Determine the (X, Y) coordinate at the center of the cell enclosing the given text.  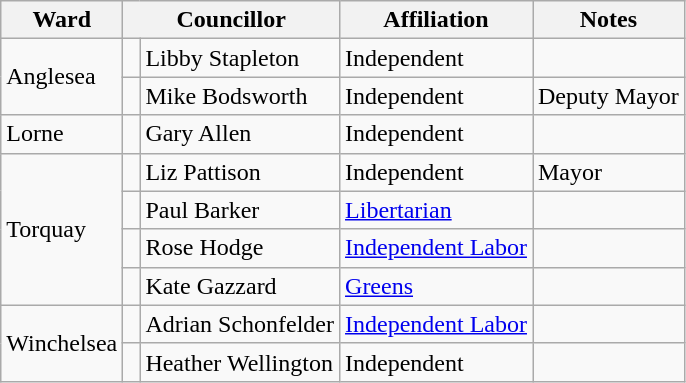
Affiliation (436, 20)
Liz Pattison (240, 172)
Heather Wellington (240, 362)
Rose Hodge (240, 248)
Greens (436, 286)
Anglesea (62, 77)
Lorne (62, 134)
Paul Barker (240, 210)
Mayor (608, 172)
Winchelsea (62, 343)
Torquay (62, 229)
Gary Allen (240, 134)
Councillor (232, 20)
Libertarian (436, 210)
Mike Bodsworth (240, 96)
Kate Gazzard (240, 286)
Notes (608, 20)
Adrian Schonfelder (240, 324)
Libby Stapleton (240, 58)
Deputy Mayor (608, 96)
Ward (62, 20)
